Identify which cell holds the provided text, then report its (X, Y) central coordinate. 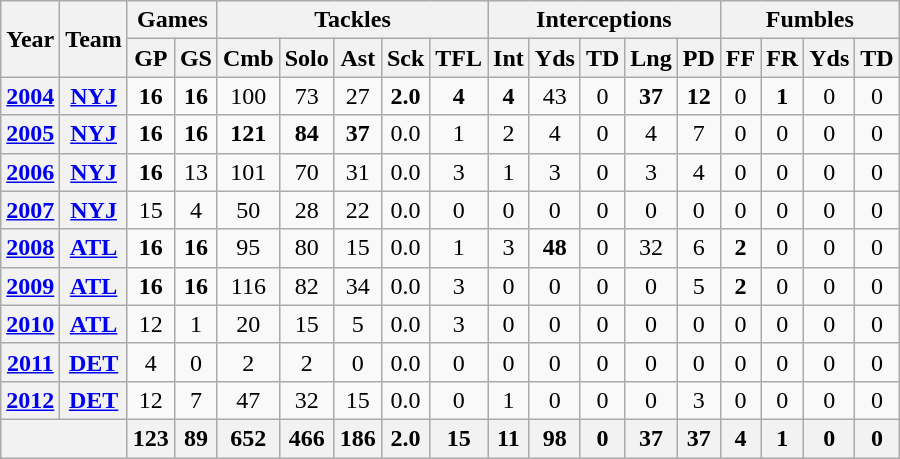
PD (698, 58)
31 (358, 172)
121 (248, 134)
47 (248, 400)
GS (196, 58)
123 (150, 438)
6 (698, 248)
20 (248, 324)
466 (306, 438)
FR (782, 58)
22 (358, 210)
Int (509, 58)
Interceptions (604, 20)
Tackles (352, 20)
GP (150, 58)
FF (740, 58)
82 (306, 286)
27 (358, 96)
2007 (30, 210)
2012 (30, 400)
Lng (651, 58)
101 (248, 172)
TFL (459, 58)
Ast (358, 58)
100 (248, 96)
2011 (30, 362)
73 (306, 96)
84 (306, 134)
43 (554, 96)
13 (196, 172)
Team (94, 39)
95 (248, 248)
34 (358, 286)
2006 (30, 172)
80 (306, 248)
2005 (30, 134)
Fumbles (810, 20)
652 (248, 438)
70 (306, 172)
2010 (30, 324)
Games (172, 20)
89 (196, 438)
28 (306, 210)
116 (248, 286)
186 (358, 438)
Solo (306, 58)
2008 (30, 248)
Sck (405, 58)
98 (554, 438)
2004 (30, 96)
50 (248, 210)
Year (30, 39)
Cmb (248, 58)
2009 (30, 286)
48 (554, 248)
11 (509, 438)
